Determine the [x, y] coordinate at the center of the cell enclosing the given text.  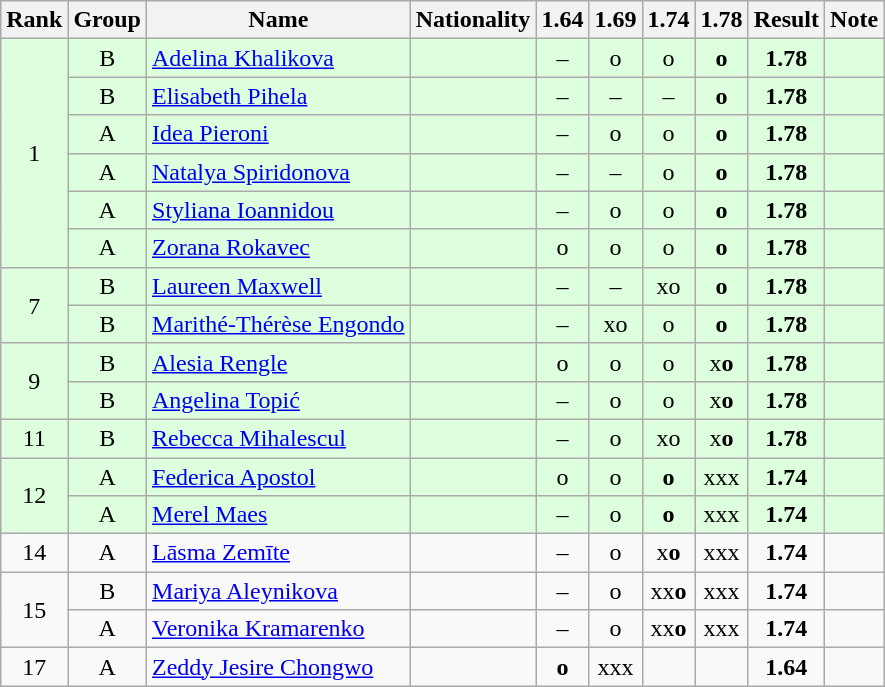
Nationality [473, 20]
Veronika Kramarenko [279, 629]
Name [279, 20]
Note [854, 20]
Marithé-Thérèse Engondo [279, 324]
Idea Pieroni [279, 134]
Angelina Topić [279, 400]
15 [34, 610]
9 [34, 381]
7 [34, 305]
Elisabeth Pihela [279, 96]
Result [786, 20]
Zorana Rokavec [279, 248]
Rebecca Mihalescul [279, 438]
Merel Maes [279, 515]
Federica Apostol [279, 477]
Zeddy Jesire Chongwo [279, 667]
Adelina Khalikova [279, 58]
1.69 [616, 20]
11 [34, 438]
Rank [34, 20]
Laureen Maxwell [279, 286]
12 [34, 496]
1 [34, 153]
Alesia Rengle [279, 362]
14 [34, 553]
Mariya Aleynikova [279, 591]
Natalya Spiridonova [279, 172]
17 [34, 667]
Group [108, 20]
Lāsma Zemīte [279, 553]
Styliana Ioannidou [279, 210]
